Detect which cell encompasses the target text, then output its (X, Y) center coordinate. 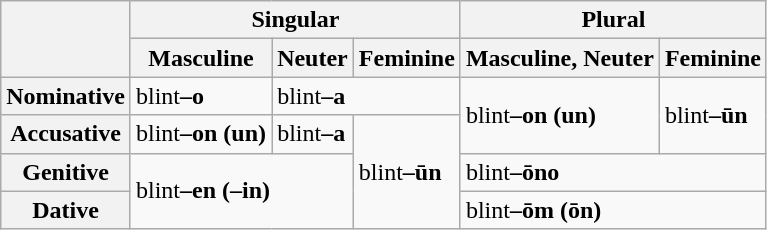
blint–ōno (613, 172)
Masculine (200, 58)
Accusative (66, 134)
blint–en (–in) (242, 191)
Plural (613, 20)
blint–o (200, 96)
Genitive (66, 172)
blint–ōm (ōn) (613, 210)
Neuter (313, 58)
Masculine, Neuter (560, 58)
Dative (66, 210)
Nominative (66, 96)
Singular (295, 20)
